Scan for the cell matching the given text and deliver its [X, Y] coordinate at center. 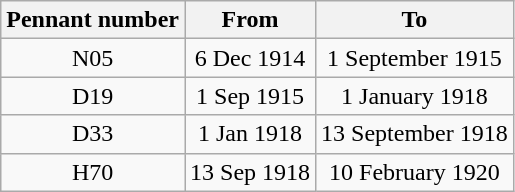
D19 [93, 96]
D33 [93, 134]
1 September 1915 [415, 58]
6 Dec 1914 [250, 58]
10 February 1920 [415, 172]
To [415, 20]
1 Jan 1918 [250, 134]
1 Sep 1915 [250, 96]
13 Sep 1918 [250, 172]
13 September 1918 [415, 134]
From [250, 20]
1 January 1918 [415, 96]
H70 [93, 172]
Pennant number [93, 20]
N05 [93, 58]
